Scan for the cell matching the given text and deliver its (x, y) coordinate at center. 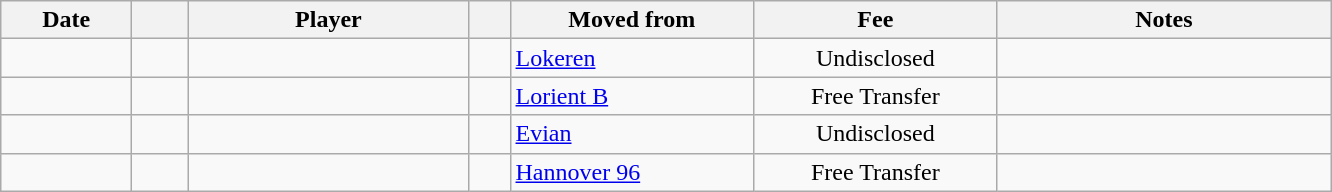
Hannover 96 (632, 172)
Moved from (632, 20)
Fee (876, 20)
Player (328, 20)
Lorient B (632, 96)
Evian (632, 134)
Date (66, 20)
Lokeren (632, 58)
Notes (1164, 20)
